Search for the cell housing the specified text and yield its [x, y] center coordinate. 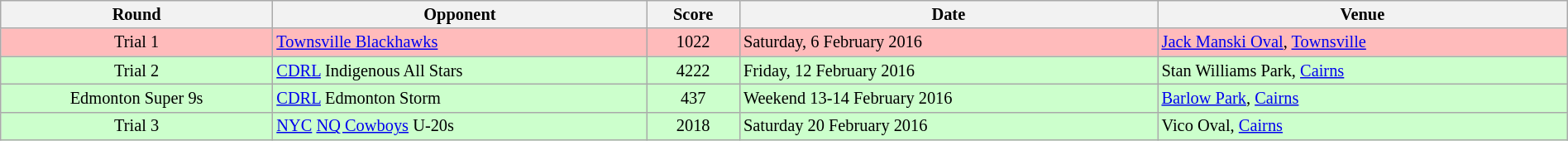
Trial 1 [137, 42]
1022 [693, 42]
CDRL Indigenous All Stars [460, 70]
2018 [693, 126]
Trial 2 [137, 70]
Opponent [460, 14]
Saturday, 6 February 2016 [949, 42]
Friday, 12 February 2016 [949, 70]
CDRL Edmonton Storm [460, 98]
4222 [693, 70]
Barlow Park, Cairns [1363, 98]
437 [693, 98]
Weekend 13-14 February 2016 [949, 98]
Stan Williams Park, Cairns [1363, 70]
Jack Manski Oval, Townsville [1363, 42]
NYC NQ Cowboys U-20s [460, 126]
Saturday 20 February 2016 [949, 126]
Date [949, 14]
Edmonton Super 9s [137, 98]
Score [693, 14]
Venue [1363, 14]
Vico Oval, Cairns [1363, 126]
Trial 3 [137, 126]
Round [137, 14]
Townsville Blackhawks [460, 42]
